From the cell containing the given text, extract its center point as [x, y] coordinate. 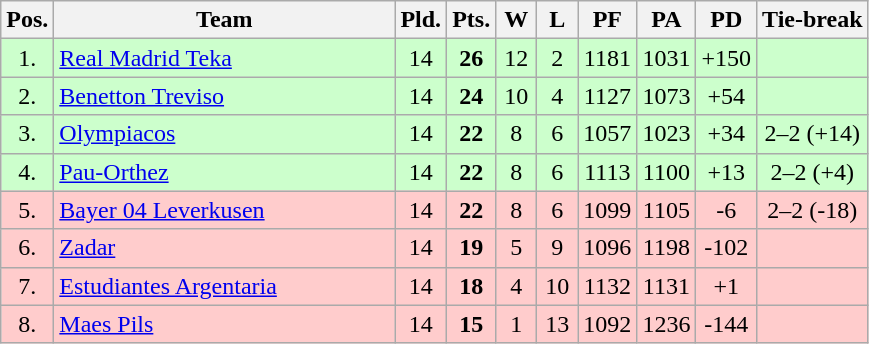
1073 [666, 96]
2–2 (-18) [813, 210]
1113 [608, 172]
6. [28, 248]
Real Madrid Teka [224, 58]
1132 [608, 286]
Estudiantes Argentaria [224, 286]
-102 [726, 248]
24 [472, 96]
Benetton Treviso [224, 96]
5 [516, 248]
1096 [608, 248]
1. [28, 58]
9 [558, 248]
Bayer 04 Leverkusen [224, 210]
7. [28, 286]
12 [516, 58]
Pau-Orthez [224, 172]
1131 [666, 286]
Zadar [224, 248]
+150 [726, 58]
1031 [666, 58]
Olympiacos [224, 134]
+13 [726, 172]
Pos. [28, 20]
5. [28, 210]
-6 [726, 210]
8. [28, 324]
19 [472, 248]
1099 [608, 210]
2–2 (+14) [813, 134]
2. [28, 96]
1 [516, 324]
1092 [608, 324]
26 [472, 58]
L [558, 20]
Team [224, 20]
PF [608, 20]
3. [28, 134]
Pld. [421, 20]
Tie-break [813, 20]
Pts. [472, 20]
15 [472, 324]
1100 [666, 172]
18 [472, 286]
2 [558, 58]
1198 [666, 248]
4. [28, 172]
+34 [726, 134]
-144 [726, 324]
1236 [666, 324]
+54 [726, 96]
2–2 (+4) [813, 172]
1057 [608, 134]
13 [558, 324]
PD [726, 20]
W [516, 20]
PA [666, 20]
1181 [608, 58]
+1 [726, 286]
1127 [608, 96]
1105 [666, 210]
1023 [666, 134]
Maes Pils [224, 324]
